Identify which cell holds the provided text, then report its [X, Y] central coordinate. 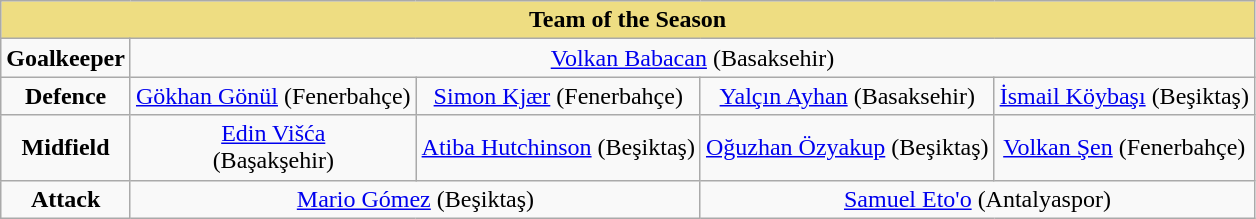
Volkan Babacan (Basaksehir) [692, 58]
Midfield [66, 148]
Mario Gómez (Beşiktaş) [415, 199]
Volkan Şen (Fenerbahçe) [1124, 148]
Yalçın Ayhan (Basaksehir) [847, 96]
Samuel Eto'o (Antalyaspor) [977, 199]
Goalkeeper [66, 58]
Attack [66, 199]
Team of the Season [628, 20]
Oğuzhan Özyakup (Beşiktaş) [847, 148]
İsmail Köybaşı (Beşiktaş) [1124, 96]
Edin Višća(Başakşehir) [273, 148]
Atiba Hutchinson (Beşiktaş) [558, 148]
Defence [66, 96]
Simon Kjær (Fenerbahçe) [558, 96]
Gökhan Gönül (Fenerbahçe) [273, 96]
